Return (X, Y) of the center of cell containing provided text 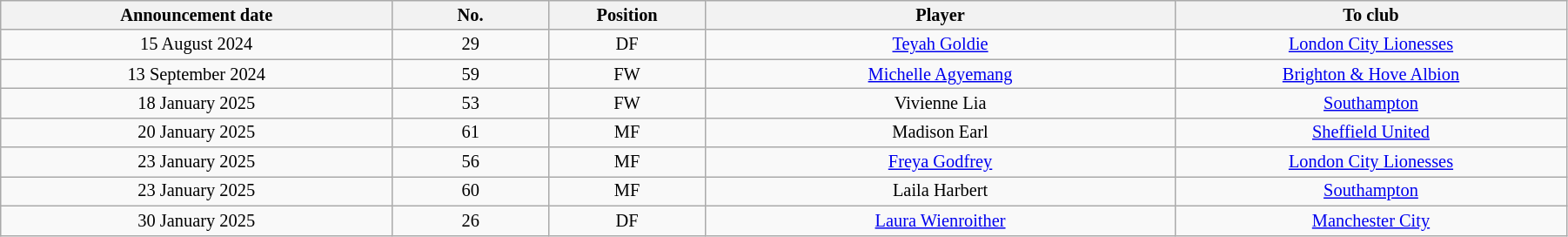
Brighton & Hove Albion (1371, 74)
59 (471, 74)
Vivienne Lia (941, 103)
Freya Godfrey (941, 162)
No. (471, 15)
56 (471, 162)
To club (1371, 15)
20 January 2025 (197, 132)
Sheffield United (1371, 132)
30 January 2025 (197, 220)
15 August 2024 (197, 44)
61 (471, 132)
18 January 2025 (197, 103)
Announcement date (197, 15)
53 (471, 103)
29 (471, 44)
Laila Harbert (941, 191)
60 (471, 191)
Teyah Goldie (941, 44)
Manchester City (1371, 220)
Position (627, 15)
13 September 2024 (197, 74)
Madison Earl (941, 132)
Michelle Agyemang (941, 74)
26 (471, 220)
Laura Wienroither (941, 220)
Player (941, 15)
